Pinpoint the cell where the given text exists, returning its (X, Y) midpoint coordinate. 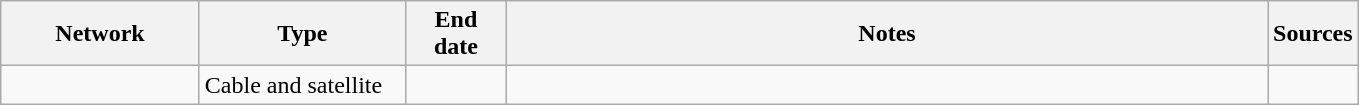
End date (456, 34)
Notes (886, 34)
Cable and satellite (302, 85)
Network (100, 34)
Type (302, 34)
Sources (1314, 34)
